For the text-containing cell, return its midpoint in [x, y] coordinate format. 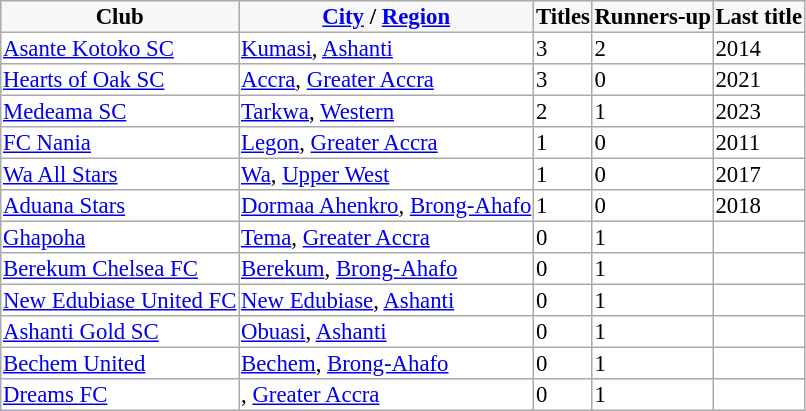
Last title [758, 17]
2018 [758, 206]
Kumasi, Ashanti [386, 48]
Medeama SC [120, 111]
Titles [564, 17]
FC Nania [120, 143]
Tema, Greater Accra [386, 237]
Runners-up [652, 17]
Accra, Greater Accra [386, 80]
New Edubiase, Ashanti [386, 300]
, Greater Accra [386, 395]
2023 [758, 111]
2011 [758, 143]
Wa, Upper West [386, 174]
Ghapoha [120, 237]
Legon, Greater Accra [386, 143]
City / Region [386, 17]
Asante Kotoko SC [120, 48]
Dreams FC [120, 395]
New Edubiase United FC [120, 300]
Wa All Stars [120, 174]
Berekum Chelsea FC [120, 269]
Hearts of Oak SC [120, 80]
Bechem United [120, 363]
Obuasi, Ashanti [386, 332]
Berekum, Brong-Ahafo [386, 269]
2014 [758, 48]
2021 [758, 80]
2017 [758, 174]
Aduana Stars [120, 206]
Ashanti Gold SC [120, 332]
Club [120, 17]
Bechem, Brong-Ahafo [386, 363]
Dormaa Ahenkro, Brong-Ahafo [386, 206]
Tarkwa, Western [386, 111]
